Determine the [X, Y] coordinate at the center of the cell enclosing the given text.  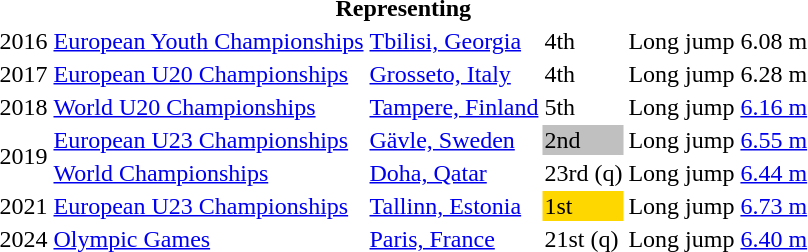
5th [584, 107]
Doha, Qatar [454, 173]
23rd (q) [584, 173]
Grosseto, Italy [454, 74]
Tallinn, Estonia [454, 206]
Tampere, Finland [454, 107]
European Youth Championships [208, 41]
European U20 Championships [208, 74]
Tbilisi, Georgia [454, 41]
Gävle, Sweden [454, 140]
2nd [584, 140]
World Championships [208, 173]
1st [584, 206]
World U20 Championships [208, 107]
